For the text-containing cell, return its midpoint in [X, Y] coordinate format. 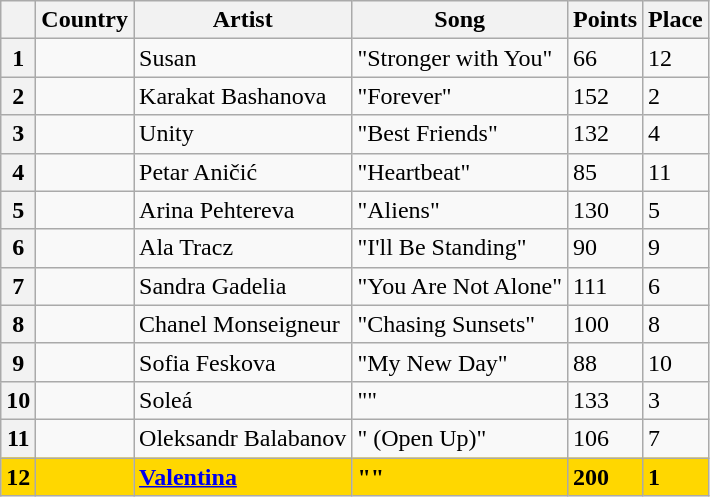
Valentina [243, 477]
Country [85, 20]
85 [604, 172]
Points [604, 20]
Artist [243, 20]
"Best Friends" [460, 134]
"I'll Be Standing" [460, 248]
Oleksandr Balabanov [243, 438]
Sofia Feskova [243, 362]
Chanel Monseigneur [243, 324]
Place [676, 20]
66 [604, 58]
Soleá [243, 400]
Karakat Bashanova [243, 96]
Petar Aničić [243, 172]
100 [604, 324]
Arina Pehtereva [243, 210]
106 [604, 438]
"Aliens" [460, 210]
130 [604, 210]
Ala Tracz [243, 248]
"You Are Not Alone" [460, 286]
132 [604, 134]
"My New Day" [460, 362]
Susan [243, 58]
200 [604, 477]
88 [604, 362]
111 [604, 286]
"Forever" [460, 96]
133 [604, 400]
152 [604, 96]
"Stronger with You" [460, 58]
Song [460, 20]
90 [604, 248]
" (Open Up)" [460, 438]
Sandra Gadelia [243, 286]
"Heartbeat" [460, 172]
Unity [243, 134]
"Chasing Sunsets" [460, 324]
